Capture the cell that displays the provided text and extract its (X, Y) central coordinate. 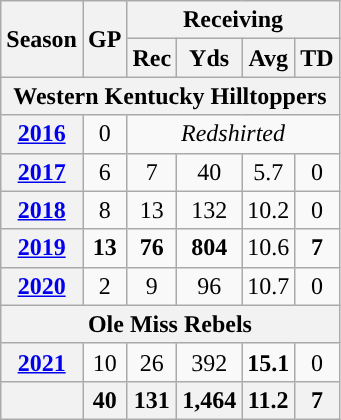
15.1 (268, 362)
132 (210, 210)
10 (104, 362)
96 (210, 286)
1,464 (210, 400)
TD (317, 58)
Redshirted (233, 134)
2019 (42, 248)
2018 (42, 210)
Avg (268, 58)
10.6 (268, 248)
2 (104, 286)
Season (42, 39)
2021 (42, 362)
5.7 (268, 172)
9 (152, 286)
26 (152, 362)
Receiving (233, 20)
8 (104, 210)
2016 (42, 134)
10.2 (268, 210)
131 (152, 400)
10.7 (268, 286)
6 (104, 172)
Western Kentucky Hilltoppers (170, 96)
2020 (42, 286)
11.2 (268, 400)
804 (210, 248)
76 (152, 248)
2017 (42, 172)
Rec (152, 58)
GP (104, 39)
392 (210, 362)
Yds (210, 58)
Ole Miss Rebels (170, 324)
